Determine the [X, Y] coordinate at the center of the cell enclosing the given text.  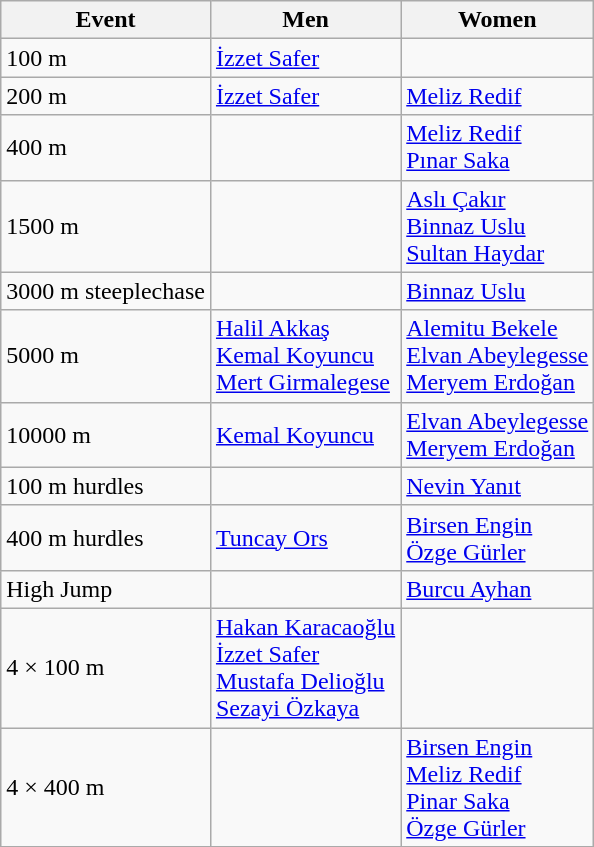
Women [498, 20]
200 m [106, 96]
Burcu Ayhan [498, 589]
Hakan Karacaoğlu İzzet Safer Mustafa Delioğlu Sezayi Özkaya [305, 668]
4 × 400 m [106, 788]
High Jump [106, 589]
400 m hurdles [106, 538]
Birsen Engin Özge Gürler [498, 538]
Meliz Redif [498, 96]
Men [305, 20]
Binnaz Uslu [498, 291]
10000 m [106, 434]
1500 m [106, 226]
3000 m steeplechase [106, 291]
Alemitu Bekele Elvan Abeylegesse Meryem Erdoğan [498, 356]
Meliz Redif Pınar Saka [498, 148]
Aslı Çakır Binnaz Uslu Sultan Haydar [498, 226]
Nevin Yanıt [498, 486]
Event [106, 20]
100 m [106, 58]
Tuncay Ors [305, 538]
Kemal Koyuncu [305, 434]
5000 m [106, 356]
100 m hurdles [106, 486]
Birsen Engin Meliz Redif Pinar Saka Özge Gürler [498, 788]
4 × 100 m [106, 668]
400 m [106, 148]
Elvan Abeylegesse Meryem Erdoğan [498, 434]
Halil Akkaş Kemal Koyuncu Mert Girmalegese [305, 356]
